Capture the cell that displays the provided text and extract its [x, y] central coordinate. 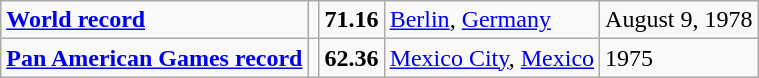
Pan American Games record [154, 58]
62.36 [352, 58]
1975 [679, 58]
Berlin, Germany [492, 20]
Mexico City, Mexico [492, 58]
August 9, 1978 [679, 20]
World record [154, 20]
71.16 [352, 20]
